Detect which cell encompasses the target text, then output its (X, Y) center coordinate. 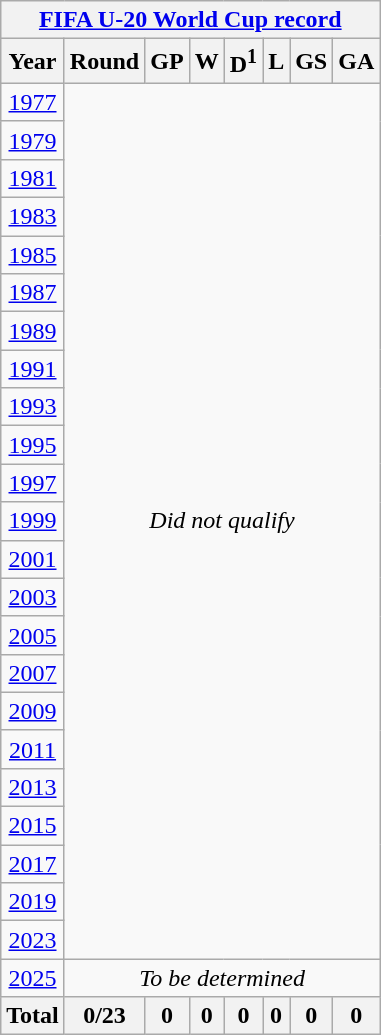
Year (33, 62)
GA (356, 62)
2015 (33, 826)
1985 (33, 255)
1999 (33, 521)
1983 (33, 217)
2023 (33, 940)
D1 (243, 62)
1981 (33, 178)
1977 (33, 102)
L (276, 62)
1987 (33, 293)
2017 (33, 864)
2011 (33, 749)
1995 (33, 445)
FIFA U-20 World Cup record (190, 20)
1991 (33, 369)
2019 (33, 902)
Round (104, 62)
2013 (33, 787)
2005 (33, 635)
2007 (33, 673)
1989 (33, 331)
0/23 (104, 1016)
2001 (33, 559)
Total (33, 1016)
2009 (33, 711)
To be determined (222, 978)
2003 (33, 597)
1993 (33, 407)
GP (167, 62)
1997 (33, 483)
2025 (33, 978)
W (206, 62)
GS (312, 62)
1979 (33, 140)
Did not qualify (222, 520)
